Detect which cell encompasses the target text, then output its [x, y] center coordinate. 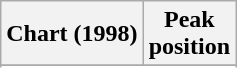
Chart (1998) [72, 34]
Peakposition [189, 34]
